Identify which cell holds the provided text, then report its (x, y) central coordinate. 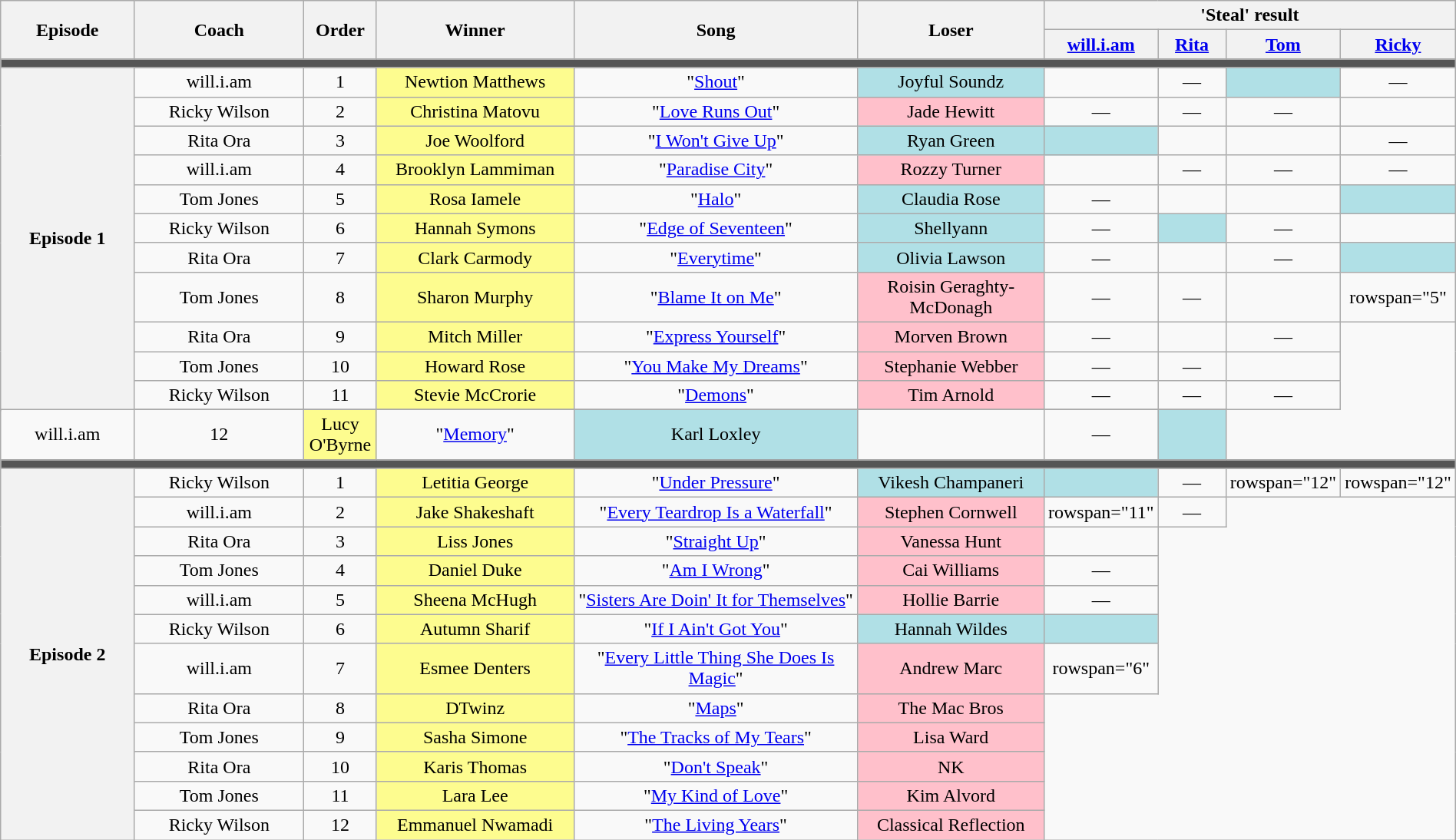
"Edge of Seventeen" (716, 228)
Hannah Symons (475, 228)
The Mac Bros (951, 708)
Christina Matovu (475, 111)
Clark Carmody (475, 257)
Roisin Geraghty-McDonagh (951, 296)
'Steal' result (1249, 15)
Kim Alvord (951, 795)
Jade Hewitt (951, 111)
rowspan="6" (1101, 668)
Episode (68, 30)
Morven Brown (951, 336)
Song (716, 30)
Esmee Denters (475, 668)
"Halo" (716, 199)
Rosa Iamele (475, 199)
"My Kind of Love" (716, 795)
DTwinz (475, 708)
Loser (951, 30)
"Sisters Are Doin' It for Themselves" (716, 600)
Joyful Soundz (951, 82)
Episode 1 (68, 239)
"Straight Up" (716, 541)
Emmanuel Nwamadi (475, 825)
Rozzy Turner (951, 170)
Order (340, 30)
Stephanie Webber (951, 366)
Brooklyn Lammiman (475, 170)
Howard Rose (475, 366)
"Maps" (716, 708)
Tom (1283, 45)
Karis Thomas (475, 766)
Karl Loxley (716, 435)
"Love Runs Out" (716, 111)
Vanessa Hunt (951, 541)
Tim Arnold (951, 395)
Cai Williams (951, 570)
"The Living Years" (716, 825)
Lisa Ward (951, 737)
"Every Teardrop Is a Waterfall" (716, 512)
Joe Woolford (475, 141)
"Every Little Thing She Does Is Magic" (716, 668)
"Shout" (716, 82)
"Don't Speak" (716, 766)
Sheena McHugh (475, 600)
Stephen Cornwell (951, 512)
Olivia Lawson (951, 257)
"Paradise City" (716, 170)
"Express Yourself" (716, 336)
Letitia George (475, 483)
Jake Shakeshaft (475, 512)
rowspan="11" (1101, 512)
Ricky (1398, 45)
Winner (475, 30)
Coach (220, 30)
Hollie Barrie (951, 600)
Vikesh Champaneri (951, 483)
"If I Ain't Got You" (716, 629)
Newtion Matthews (475, 82)
Claudia Rose (951, 199)
"I Won't Give Up" (716, 141)
Lara Lee (475, 795)
Ryan Green (951, 141)
Rita (1192, 45)
Classical Reflection (951, 825)
Hannah Wildes (951, 629)
Stevie McCrorie (475, 395)
"Demons" (716, 395)
Shellyann (951, 228)
"Everytime" (716, 257)
rowspan="5" (1398, 296)
Sasha Simone (475, 737)
Autumn Sharif (475, 629)
Andrew Marc (951, 668)
"Under Pressure" (716, 483)
"The Tracks of My Tears" (716, 737)
Sharon Murphy (475, 296)
NK (951, 766)
Lucy O'Byrne (340, 435)
Episode 2 (68, 654)
"Blame It on Me" (716, 296)
Liss Jones (475, 541)
"You Make My Dreams" (716, 366)
Mitch Miller (475, 336)
"Memory" (475, 435)
"Am I Wrong" (716, 570)
Daniel Duke (475, 570)
